Find where the given text appears and provide that cell's center as (X, Y) coordinate. 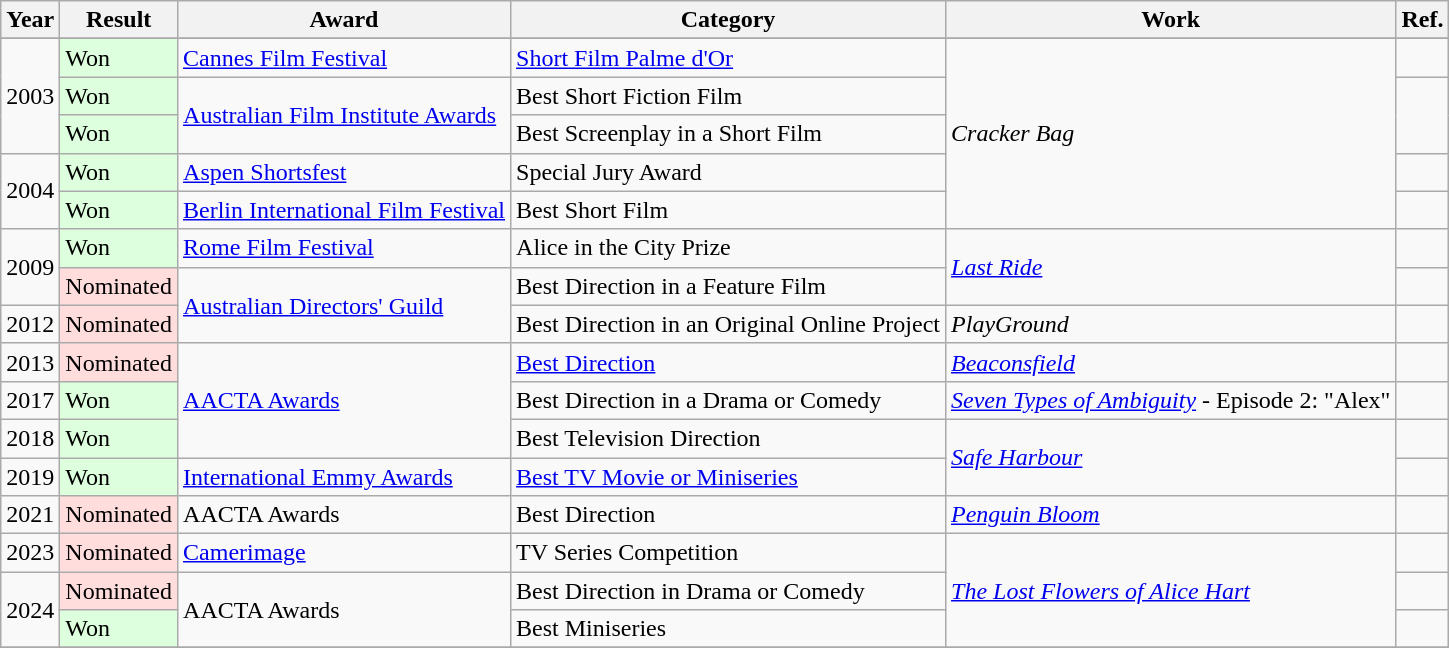
2004 (30, 191)
Best Direction in a Feature Film (728, 286)
2023 (30, 553)
Best Miniseries (728, 629)
2024 (30, 610)
2012 (30, 324)
2013 (30, 362)
Beaconsfield (1171, 362)
Short Film Palme d'Or (728, 58)
Best Direction in Drama or Comedy (728, 591)
Safe Harbour (1171, 457)
Last Ride (1171, 267)
2017 (30, 400)
Alice in the City Prize (728, 248)
2003 (30, 96)
Seven Types of Ambiguity - Episode 2: "Alex" (1171, 400)
Year (30, 20)
Australian Film Institute Awards (344, 115)
International Emmy Awards (344, 477)
Category (728, 20)
2018 (30, 438)
Best Direction in an Original Online Project (728, 324)
2019 (30, 477)
Best Direction in a Drama or Comedy (728, 400)
Aspen Shortsfest (344, 172)
Best TV Movie or Miniseries (728, 477)
Ref. (1422, 20)
Best Television Direction (728, 438)
Berlin International Film Festival (344, 210)
Work (1171, 20)
Best Short Fiction Film (728, 96)
Award (344, 20)
Rome Film Festival (344, 248)
2009 (30, 267)
2021 (30, 515)
TV Series Competition (728, 553)
Penguin Bloom (1171, 515)
Camerimage (344, 553)
Australian Directors' Guild (344, 305)
PlayGround (1171, 324)
Special Jury Award (728, 172)
Best Short Film (728, 210)
The Lost Flowers of Alice Hart (1171, 591)
Cracker Bag (1171, 134)
Cannes Film Festival (344, 58)
Best Screenplay in a Short Film (728, 134)
Result (119, 20)
